Capture the cell that displays the provided text and extract its [x, y] central coordinate. 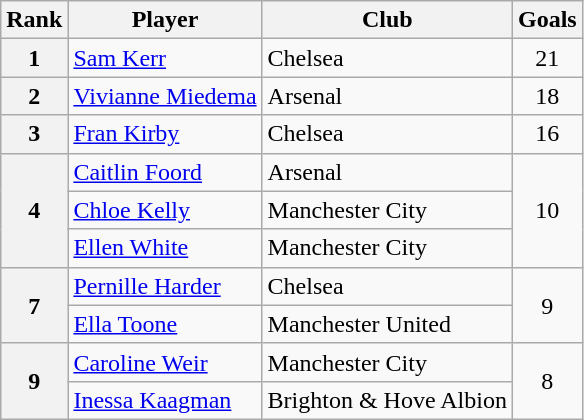
16 [547, 134]
Rank [34, 20]
Club [387, 20]
8 [547, 381]
Vivianne Miedema [165, 96]
Ella Toone [165, 324]
Manchester United [387, 324]
Pernille Harder [165, 286]
Ellen White [165, 248]
4 [34, 210]
21 [547, 58]
3 [34, 134]
Sam Kerr [165, 58]
Caitlin Foord [165, 172]
Goals [547, 20]
1 [34, 58]
18 [547, 96]
Fran Kirby [165, 134]
Inessa Kaagman [165, 400]
Brighton & Hove Albion [387, 400]
2 [34, 96]
Chloe Kelly [165, 210]
10 [547, 210]
Caroline Weir [165, 362]
7 [34, 305]
Player [165, 20]
